For the text-containing cell, return its midpoint in (X, Y) coordinate format. 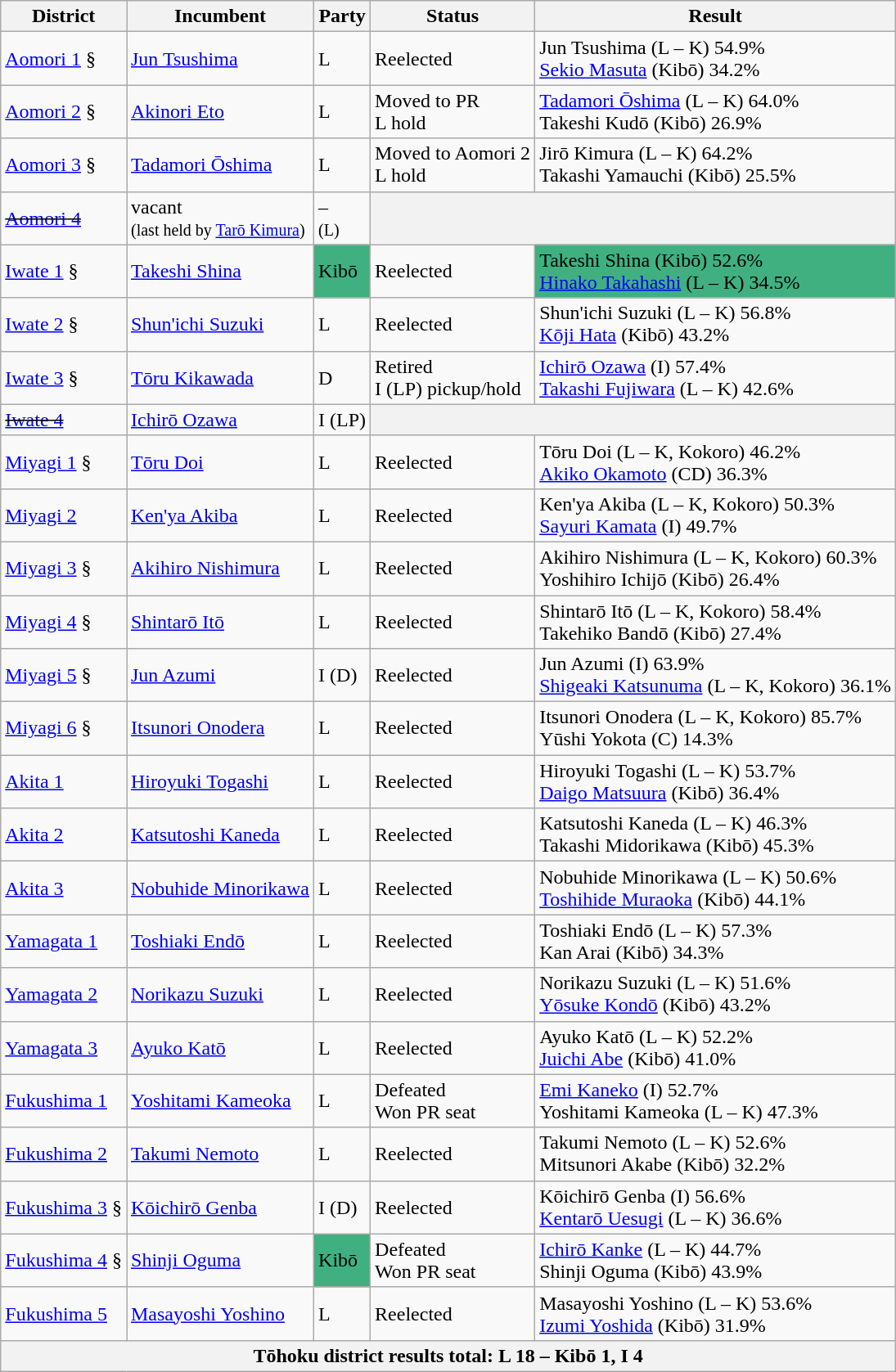
Takumi Nemoto (219, 1154)
Tōru Doi (219, 461)
Moved to PRL hold (453, 111)
Akita 1 (64, 782)
Ichirō Ozawa (I) 57.4%Takashi Fujiwara (L – K) 42.6% (715, 378)
Miyagi 5 § (64, 676)
Miyagi 2 (64, 515)
Yoshitami Kameoka (219, 1101)
Tōru Kikawada (219, 378)
I (LP) (342, 420)
Kōichirō Genba (I) 56.6%Kentarō Uesugi (L – K) 36.6% (715, 1208)
Fukushima 2 (64, 1154)
Ken'ya Akiba (L – K, Kokoro) 50.3%Sayuri Kamata (I) 49.7% (715, 515)
Akihiro Nishimura (219, 568)
Status (453, 16)
Miyagi 3 § (64, 568)
Itsunori Onodera (219, 728)
Akihiro Nishimura (L – K, Kokoro) 60.3%Yoshihiro Ichijō (Kibō) 26.4% (715, 568)
Ayuko Katō (219, 1047)
Jun Azumi (219, 676)
Miyagi 4 § (64, 622)
Toshiaki Endō (219, 941)
Shintarō Itō (L – K, Kokoro) 58.4%Takehiko Bandō (Kibō) 27.4% (715, 622)
Incumbent (219, 16)
Shun'ichi Suzuki (219, 324)
Shintarō Itō (219, 622)
Fukushima 1 (64, 1101)
Jun Tsushima (L – K) 54.9%Sekio Masuta (Kibō) 34.2% (715, 59)
Yamagata 3 (64, 1047)
Yamagata 2 (64, 995)
Jun Tsushima (219, 59)
Tadamori Ōshima (L – K) 64.0%Takeshi Kudō (Kibō) 26.9% (715, 111)
Tadamori Ōshima (219, 165)
Aomori 1 § (64, 59)
Miyagi 6 § (64, 728)
Jun Azumi (I) 63.9%Shigeaki Katsunuma (L – K, Kokoro) 36.1% (715, 676)
Shinji Oguma (219, 1260)
Ken'ya Akiba (219, 515)
vacant(last held by Tarō Kimura) (219, 218)
Ayuko Katō (L – K) 52.2%Juichi Abe (Kibō) 41.0% (715, 1047)
RetiredI (LP) pickup/hold (453, 378)
Toshiaki Endō (L – K) 57.3%Kan Arai (Kibō) 34.3% (715, 941)
Katsutoshi Kaneda (219, 834)
Tōru Doi (L – K, Kokoro) 46.2%Akiko Okamoto (CD) 36.3% (715, 461)
Kōichirō Genba (219, 1208)
–(L) (342, 218)
Shun'ichi Suzuki (L – K) 56.8%Kōji Hata (Kibō) 43.2% (715, 324)
Miyagi 1 § (64, 461)
District (64, 16)
Takeshi Shina (219, 272)
Moved to Aomori 2L hold (453, 165)
Result (715, 16)
Akita 2 (64, 834)
Takeshi Shina (Kibō) 52.6%Hinako Takahashi (L – K) 34.5% (715, 272)
Fukushima 5 (64, 1314)
Party (342, 16)
D (342, 378)
Ichirō Kanke (L – K) 44.7%Shinji Oguma (Kibō) 43.9% (715, 1260)
Emi Kaneko (I) 52.7%Yoshitami Kameoka (L – K) 47.3% (715, 1101)
Masayoshi Yoshino (L – K) 53.6%Izumi Yoshida (Kibō) 31.9% (715, 1314)
Akinori Eto (219, 111)
Norikazu Suzuki (L – K) 51.6%Yōsuke Kondō (Kibō) 43.2% (715, 995)
Itsunori Onodera (L – K, Kokoro) 85.7%Yūshi Yokota (C) 14.3% (715, 728)
Hiroyuki Togashi (219, 782)
Yamagata 1 (64, 941)
Iwate 1 § (64, 272)
Aomori 3 § (64, 165)
Fukushima 4 § (64, 1260)
Katsutoshi Kaneda (L – K) 46.3%Takashi Midorikawa (Kibō) 45.3% (715, 834)
Iwate 3 § (64, 378)
Aomori 2 § (64, 111)
Iwate 4 (64, 420)
Hiroyuki Togashi (L – K) 53.7%Daigo Matsuura (Kibō) 36.4% (715, 782)
Jirō Kimura (L – K) 64.2%Takashi Yamauchi (Kibō) 25.5% (715, 165)
Fukushima 3 § (64, 1208)
Iwate 2 § (64, 324)
Nobuhide Minorikawa (219, 888)
Nobuhide Minorikawa (L – K) 50.6%Toshihide Muraoka (Kibō) 44.1% (715, 888)
Masayoshi Yoshino (219, 1314)
Ichirō Ozawa (219, 420)
Norikazu Suzuki (219, 995)
Takumi Nemoto (L – K) 52.6%Mitsunori Akabe (Kibō) 32.2% (715, 1154)
Tōhoku district results total: L 18 – Kibō 1, I 4 (448, 1356)
Akita 3 (64, 888)
Aomori 4 (64, 218)
